Determine the (x, y) coordinate at the center of the cell enclosing the given text.  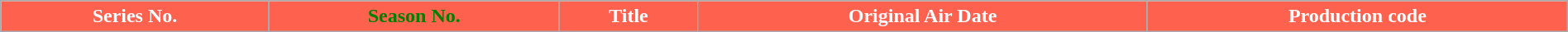
Production code (1357, 16)
Series No. (135, 16)
Title (629, 16)
Season No. (414, 16)
Original Air Date (923, 16)
